Search for the cell housing the specified text and yield its (X, Y) center coordinate. 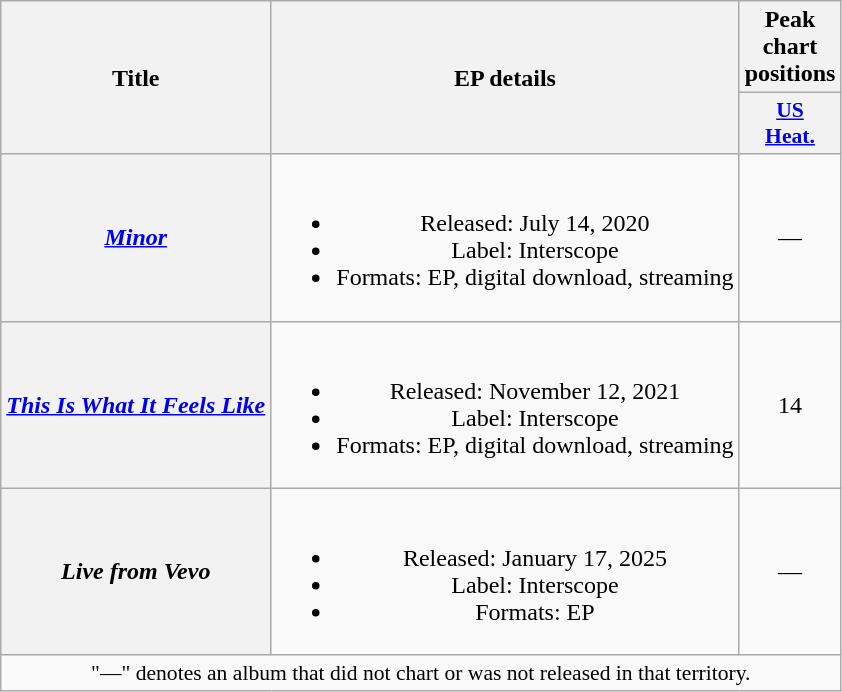
14 (790, 404)
Released: January 17, 2025Label: InterscopeFormats: EP (505, 572)
"—" denotes an album that did not chart or was not released in that territory. (421, 673)
Live from Vevo (136, 572)
Released: July 14, 2020Label: InterscopeFormats: EP, digital download, streaming (505, 238)
USHeat. (790, 124)
Minor (136, 238)
EP details (505, 78)
Title (136, 78)
Released: November 12, 2021Label: InterscopeFormats: EP, digital download, streaming (505, 404)
This Is What It Feels Like (136, 404)
Peak chart positions (790, 47)
